Output the (x, y) coordinate of the center of the cell containing the given text.  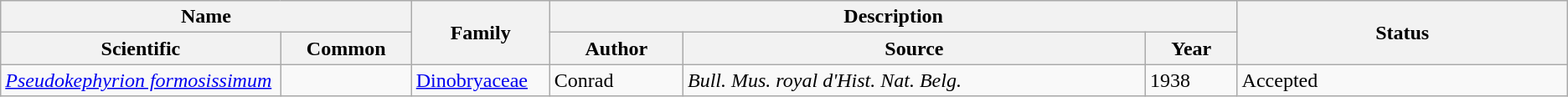
Status (1402, 33)
Conrad (616, 80)
Source (915, 48)
Scientific (141, 48)
1938 (1191, 80)
Name (206, 17)
Author (616, 48)
Description (893, 17)
Common (346, 48)
Accepted (1402, 80)
Dinobryaceae (481, 80)
Family (481, 33)
Bull. Mus. royal d'Hist. Nat. Belg. (915, 80)
Pseudokephyrion formosissimum (141, 80)
Year (1191, 48)
